Locate the cell with the specified text and output its (X, Y) center coordinate. 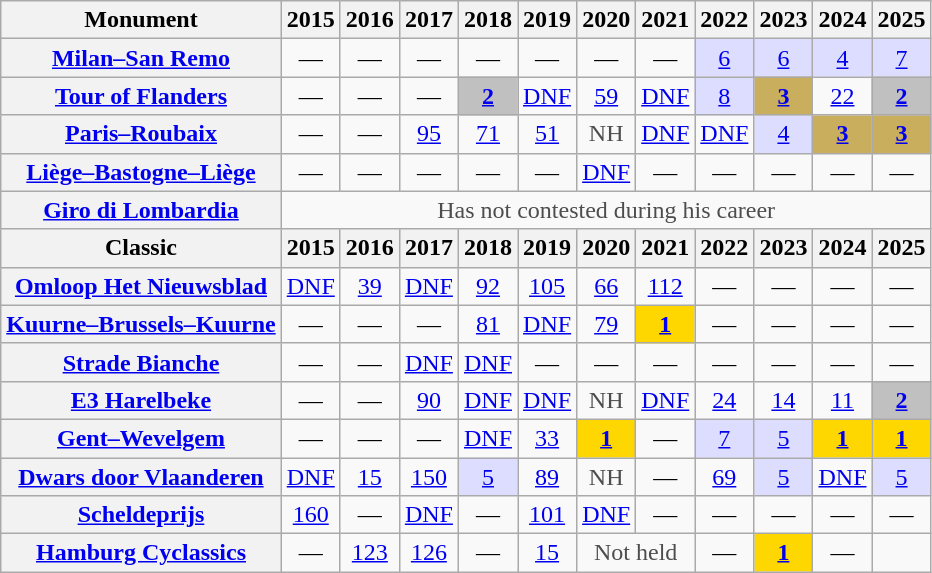
Classic (141, 248)
Tour of Flanders (141, 96)
Not held (636, 553)
Kuurne–Brussels–Kuurne (141, 324)
89 (548, 477)
123 (370, 553)
Omloop Het Nieuwsblad (141, 286)
105 (548, 286)
126 (428, 553)
Has not contested during his career (606, 210)
150 (428, 477)
Strade Bianche (141, 362)
Giro di Lombardia (141, 210)
59 (606, 96)
81 (488, 324)
51 (548, 134)
92 (488, 286)
E3 Harelbeke (141, 400)
95 (428, 134)
Liège–Bastogne–Liège (141, 172)
69 (724, 477)
Monument (141, 20)
90 (428, 400)
66 (606, 286)
79 (606, 324)
Dwars door Vlaanderen (141, 477)
160 (310, 515)
24 (724, 400)
Milan–San Remo (141, 58)
71 (488, 134)
11 (842, 400)
Gent–Wevelgem (141, 438)
22 (842, 96)
Paris–Roubaix (141, 134)
Hamburg Cyclassics (141, 553)
101 (548, 515)
Scheldeprijs (141, 515)
33 (548, 438)
112 (666, 286)
8 (724, 96)
39 (370, 286)
14 (784, 400)
